Locate the cell with the specified text and output its (x, y) center coordinate. 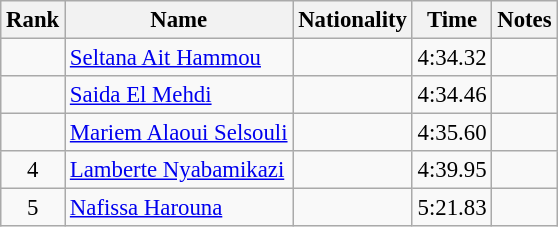
5 (33, 208)
Nationality (352, 20)
4:34.46 (452, 95)
4:34.32 (452, 58)
Saida El Mehdi (179, 95)
4:35.60 (452, 133)
Name (179, 20)
Notes (524, 20)
Mariem Alaoui Selsouli (179, 133)
4:39.95 (452, 170)
Lamberte Nyabamikazi (179, 170)
Nafissa Harouna (179, 208)
5:21.83 (452, 208)
Seltana Ait Hammou (179, 58)
Rank (33, 20)
4 (33, 170)
Time (452, 20)
